From the cell containing the given text, extract its center point as [X, Y] coordinate. 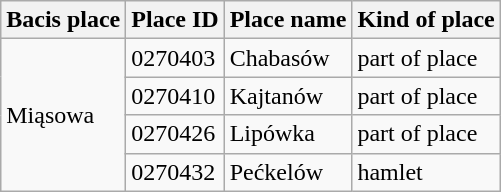
Place name [288, 20]
Kajtanów [288, 96]
0270410 [175, 96]
Miąsowa [64, 115]
0270426 [175, 134]
Pećkelów [288, 172]
Chabasów [288, 58]
Lipówka [288, 134]
hamlet [426, 172]
Place ID [175, 20]
Bacis place [64, 20]
0270432 [175, 172]
0270403 [175, 58]
Kind of place [426, 20]
